Capture the cell that displays the provided text and extract its [x, y] central coordinate. 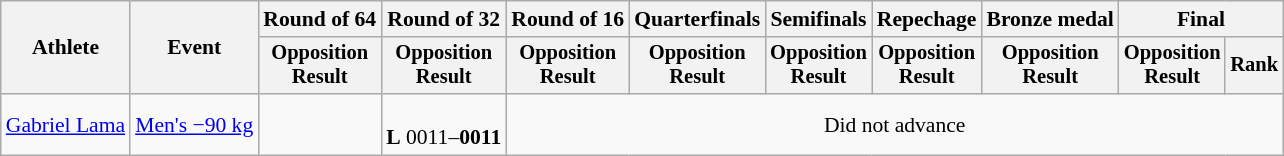
Semifinals [818, 19]
L 0011–0011 [444, 124]
Event [194, 48]
Final [1201, 19]
Rank [1254, 66]
Round of 16 [568, 19]
Men's −90 kg [194, 124]
Round of 64 [320, 19]
Round of 32 [444, 19]
Gabriel Lama [66, 124]
Athlete [66, 48]
Repechage [927, 19]
Did not advance [894, 124]
Bronze medal [1050, 19]
Quarterfinals [697, 19]
